Locate the cell with the specified text and output its [x, y] center coordinate. 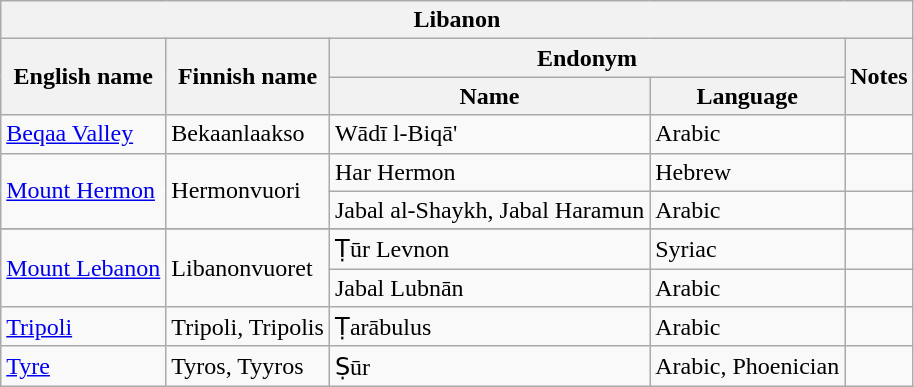
Syriac [748, 249]
Tyros, Tyyros [248, 366]
Tripoli [84, 327]
Ṭūr Levnon [489, 249]
Language [748, 96]
Tripoli, Tripolis [248, 327]
Jabal al-Shaykh, Jabal Haramun [489, 210]
Ṣūr [489, 366]
Notes [879, 77]
Hebrew [748, 172]
Jabal Lubnān [489, 288]
Libanon [457, 20]
Mount Lebanon [84, 268]
Tyre [84, 366]
Har Hermon [489, 172]
Finnish name [248, 77]
Endonym [586, 58]
Name [489, 96]
Ṭarābulus [489, 327]
Libanonvuoret [248, 268]
Bekaanlaakso [248, 134]
Arabic, Phoenician [748, 366]
Mount Hermon [84, 191]
Beqaa Valley [84, 134]
Wādī l-Biqā' [489, 134]
English name [84, 77]
Hermonvuori [248, 191]
